Return the [x, y] coordinate for the center point of the cell that contains the specified text.  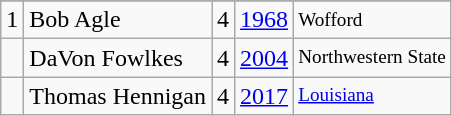
Bob Agle [118, 20]
Thomas Hennigan [118, 96]
2017 [264, 96]
1 [12, 20]
DaVon Fowlkes [118, 58]
Louisiana [372, 96]
Wofford [372, 20]
2004 [264, 58]
Northwestern State [372, 58]
1968 [264, 20]
